Extract the [X, Y] coordinate from the center of the cell holding the provided text.  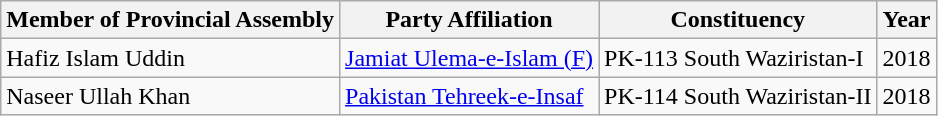
Hafiz Islam Uddin [170, 58]
Naseer Ullah Khan [170, 96]
Member of Provincial Assembly [170, 20]
PK-114 South Waziristan-II [738, 96]
PK-113 South Waziristan-I [738, 58]
Jamiat Ulema-e-Islam (F) [470, 58]
Party Affiliation [470, 20]
Constituency [738, 20]
Pakistan Tehreek-e-Insaf [470, 96]
Year [906, 20]
